Capture the cell that displays the provided text and extract its (x, y) central coordinate. 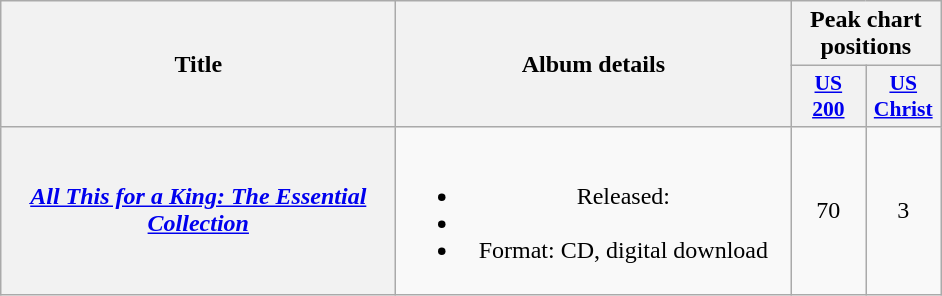
Peak chart positions (866, 34)
All This for a King: The Essential Collection (198, 210)
Released: Format: CD, digital download (594, 210)
Album details (594, 64)
Title (198, 64)
USChrist (904, 96)
3 (904, 210)
70 (828, 210)
US200 (828, 96)
